Identify which cell holds the provided text, then report its (X, Y) central coordinate. 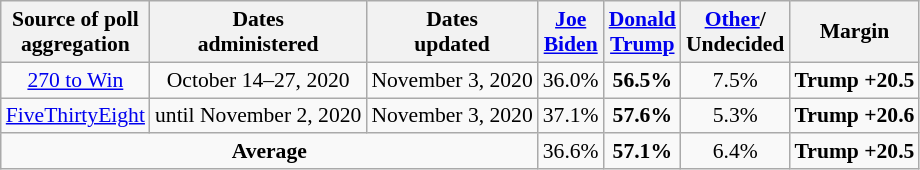
until November 2, 2020 (258, 116)
36.6% (571, 152)
6.4% (735, 152)
7.5% (735, 80)
57.6% (642, 116)
JoeBiden (571, 32)
5.3% (735, 116)
Dates updated (452, 32)
Average (270, 152)
37.1% (571, 116)
270 to Win (76, 80)
Margin (854, 32)
36.0% (571, 80)
Source of pollaggregation (76, 32)
57.1% (642, 152)
October 14–27, 2020 (258, 80)
Trump +20.6 (854, 116)
FiveThirtyEight (76, 116)
DonaldTrump (642, 32)
56.5% (642, 80)
Other/Undecided (735, 32)
Dates administered (258, 32)
